Identify which cell holds the provided text, then report its [X, Y] central coordinate. 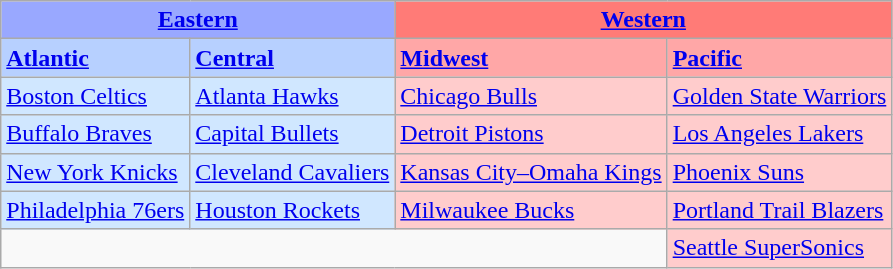
Los Angeles Lakers [780, 134]
Eastern [198, 20]
Kansas City–Omaha Kings [531, 172]
Golden State Warriors [780, 96]
Detroit Pistons [531, 134]
Chicago Bulls [531, 96]
New York Knicks [96, 172]
Philadelphia 76ers [96, 210]
Pacific [780, 58]
Atlanta Hawks [292, 96]
Houston Rockets [292, 210]
Portland Trail Blazers [780, 210]
Cleveland Cavaliers [292, 172]
Milwaukee Bucks [531, 210]
Phoenix Suns [780, 172]
Buffalo Braves [96, 134]
Atlantic [96, 58]
Central [292, 58]
Boston Celtics [96, 96]
Seattle SuperSonics [780, 248]
Midwest [531, 58]
Capital Bullets [292, 134]
Western [644, 20]
